Return the (X, Y) coordinate for the center point of the cell that contains the specified text.  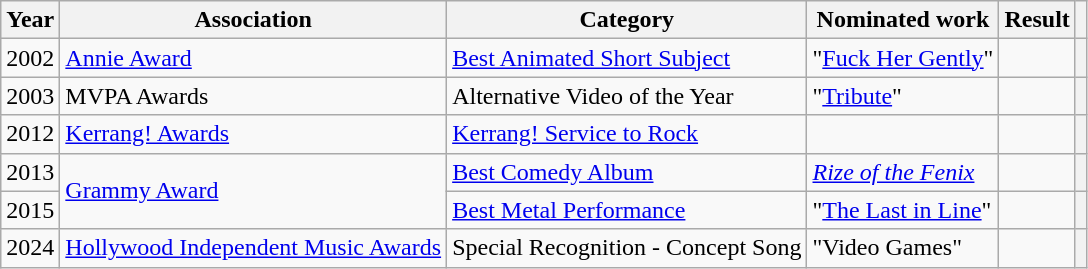
2012 (30, 134)
"Fuck Her Gently" (903, 58)
Alternative Video of the Year (627, 96)
Nominated work (903, 20)
Kerrang! Service to Rock (627, 134)
2015 (30, 210)
2024 (30, 248)
Best Comedy Album (627, 172)
Result (1037, 20)
"Tribute" (903, 96)
Annie Award (254, 58)
Rize of the Fenix (903, 172)
Association (254, 20)
"The Last in Line" (903, 210)
2003 (30, 96)
Grammy Award (254, 191)
"Video Games" (903, 248)
Hollywood Independent Music Awards (254, 248)
Special Recognition - Concept Song (627, 248)
MVPA Awards (254, 96)
Kerrang! Awards (254, 134)
2013 (30, 172)
2002 (30, 58)
Category (627, 20)
Best Metal Performance (627, 210)
Best Animated Short Subject (627, 58)
Year (30, 20)
